Locate the cell with the specified text and output its (x, y) center coordinate. 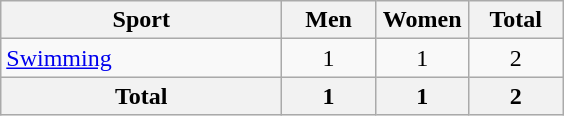
Swimming (142, 58)
Men (329, 20)
Women (422, 20)
Sport (142, 20)
